For the text-containing cell, return its midpoint in [X, Y] coordinate format. 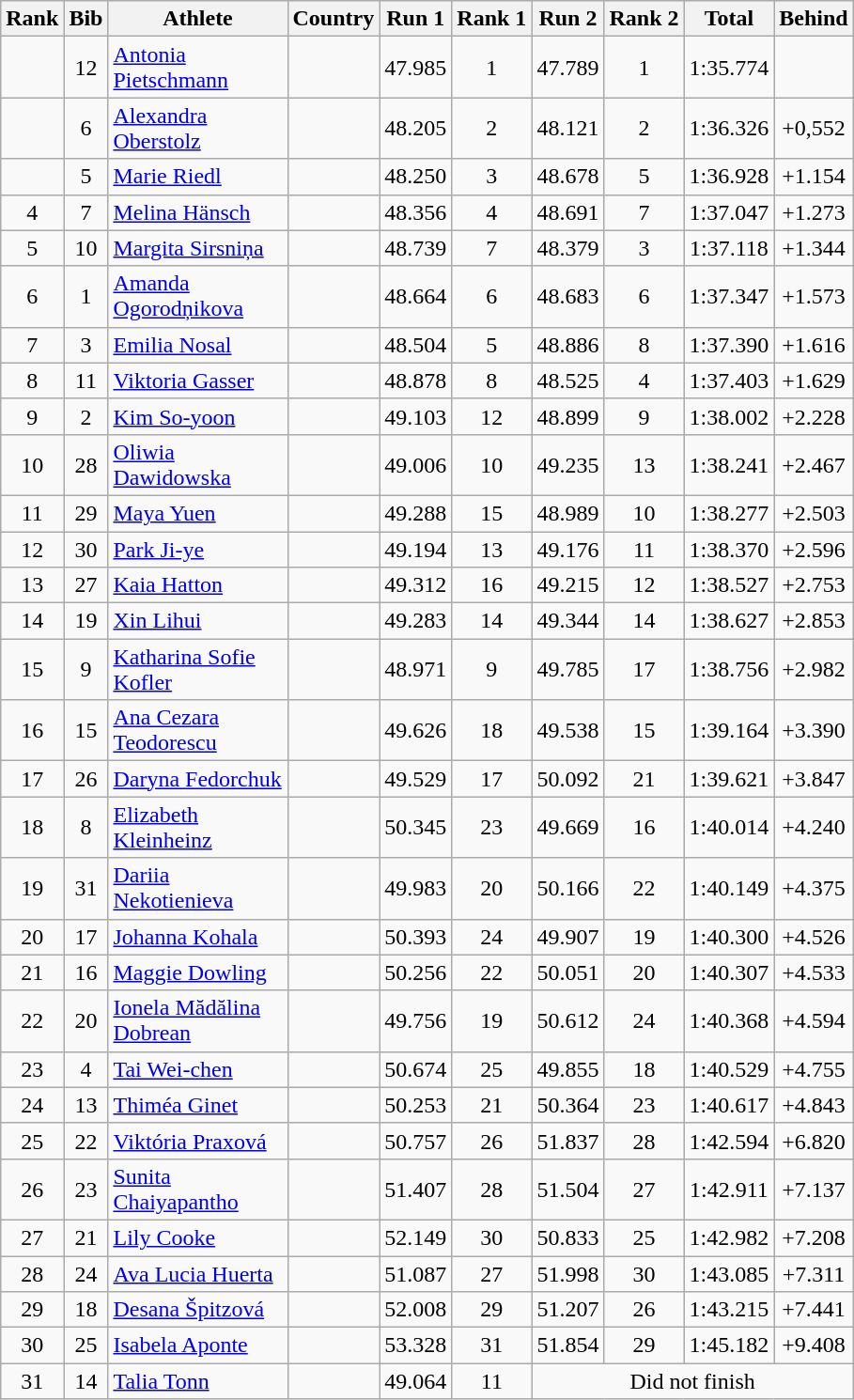
1:37.347 [729, 297]
48.899 [567, 416]
+1.273 [814, 212]
1:40.368 [729, 1020]
49.215 [567, 585]
1:37.047 [729, 212]
Viktoria Gasser [197, 381]
1:43.215 [729, 1310]
Ava Lucia Huerta [197, 1273]
Emilia Nosal [197, 345]
49.288 [415, 513]
52.008 [415, 1310]
47.985 [415, 68]
48.691 [567, 212]
1:37.118 [729, 248]
Rank 2 [644, 19]
48.739 [415, 248]
Daryna Fedorchuk [197, 779]
Xin Lihui [197, 621]
52.149 [415, 1237]
+2.596 [814, 550]
50.757 [415, 1141]
+1.344 [814, 248]
1:45.182 [729, 1346]
Rank 1 [492, 19]
48.250 [415, 177]
1:38.627 [729, 621]
+2.982 [814, 669]
1:40.307 [729, 972]
+1.573 [814, 297]
1:38.756 [729, 669]
51.998 [567, 1273]
Kaia Hatton [197, 585]
1:37.403 [729, 381]
Antonia Pietschmann [197, 68]
Marie Riedl [197, 177]
Country [334, 19]
1:40.617 [729, 1105]
50.253 [415, 1105]
1:43.085 [729, 1273]
Maggie Dowling [197, 972]
50.256 [415, 972]
49.907 [567, 937]
+2.467 [814, 464]
+2.228 [814, 416]
50.166 [567, 889]
+0,552 [814, 128]
50.612 [567, 1020]
1:35.774 [729, 68]
48.205 [415, 128]
1:39.164 [729, 731]
+7.137 [814, 1190]
49.538 [567, 731]
50.092 [567, 779]
1:37.390 [729, 345]
Alexandra Oberstolz [197, 128]
49.529 [415, 779]
49.103 [415, 416]
Lily Cooke [197, 1237]
49.312 [415, 585]
50.051 [567, 972]
Athlete [197, 19]
49.283 [415, 621]
49.756 [415, 1020]
48.989 [567, 513]
1:40.529 [729, 1069]
1:40.300 [729, 937]
48.971 [415, 669]
48.678 [567, 177]
Margita Sirsniņa [197, 248]
Elizabeth Kleinheinz [197, 827]
51.407 [415, 1190]
48.683 [567, 297]
+4.375 [814, 889]
Katharina Sofie Kofler [197, 669]
+4.843 [814, 1105]
49.176 [567, 550]
Thiméa Ginet [197, 1105]
49.064 [415, 1381]
1:39.621 [729, 779]
51.087 [415, 1273]
48.121 [567, 128]
1:36.928 [729, 177]
Johanna Kohala [197, 937]
+3.847 [814, 779]
1:36.326 [729, 128]
Bib [86, 19]
49.006 [415, 464]
48.379 [567, 248]
Run 2 [567, 19]
49.983 [415, 889]
Ana Cezara Teodorescu [197, 731]
49.669 [567, 827]
Dariia Nekotienieva [197, 889]
1:38.241 [729, 464]
48.356 [415, 212]
1:42.594 [729, 1141]
Talia Tonn [197, 1381]
+7.208 [814, 1237]
+4.594 [814, 1020]
50.833 [567, 1237]
Ionela Mădălina Dobrean [197, 1020]
53.328 [415, 1346]
+9.408 [814, 1346]
Maya Yuen [197, 513]
49.235 [567, 464]
1:38.370 [729, 550]
Behind [814, 19]
Sunita Chaiyapantho [197, 1190]
48.525 [567, 381]
50.674 [415, 1069]
+6.820 [814, 1141]
51.837 [567, 1141]
48.886 [567, 345]
Kim So-yoon [197, 416]
51.207 [567, 1310]
50.345 [415, 827]
Desana Špitzová [197, 1310]
49.855 [567, 1069]
1:42.982 [729, 1237]
50.393 [415, 937]
50.364 [567, 1105]
+7.311 [814, 1273]
1:40.014 [729, 827]
49.194 [415, 550]
49.344 [567, 621]
+1.616 [814, 345]
+4.533 [814, 972]
Park Ji-ye [197, 550]
+2.503 [814, 513]
+4.755 [814, 1069]
48.504 [415, 345]
47.789 [567, 68]
51.504 [567, 1190]
Tai Wei-chen [197, 1069]
Viktória Praxová [197, 1141]
Did not finish [692, 1381]
Run 1 [415, 19]
Total [729, 19]
1:38.527 [729, 585]
+2.753 [814, 585]
+4.526 [814, 937]
+1.629 [814, 381]
1:38.002 [729, 416]
+2.853 [814, 621]
+1.154 [814, 177]
1:40.149 [729, 889]
48.878 [415, 381]
Rank [32, 19]
1:42.911 [729, 1190]
Melina Hänsch [197, 212]
+3.390 [814, 731]
51.854 [567, 1346]
+4.240 [814, 827]
49.626 [415, 731]
+7.441 [814, 1310]
Amanda Ogorodņikova [197, 297]
1:38.277 [729, 513]
48.664 [415, 297]
Isabela Aponte [197, 1346]
49.785 [567, 669]
Oliwia Dawidowska [197, 464]
